Detect which cell encompasses the target text, then output its (X, Y) center coordinate. 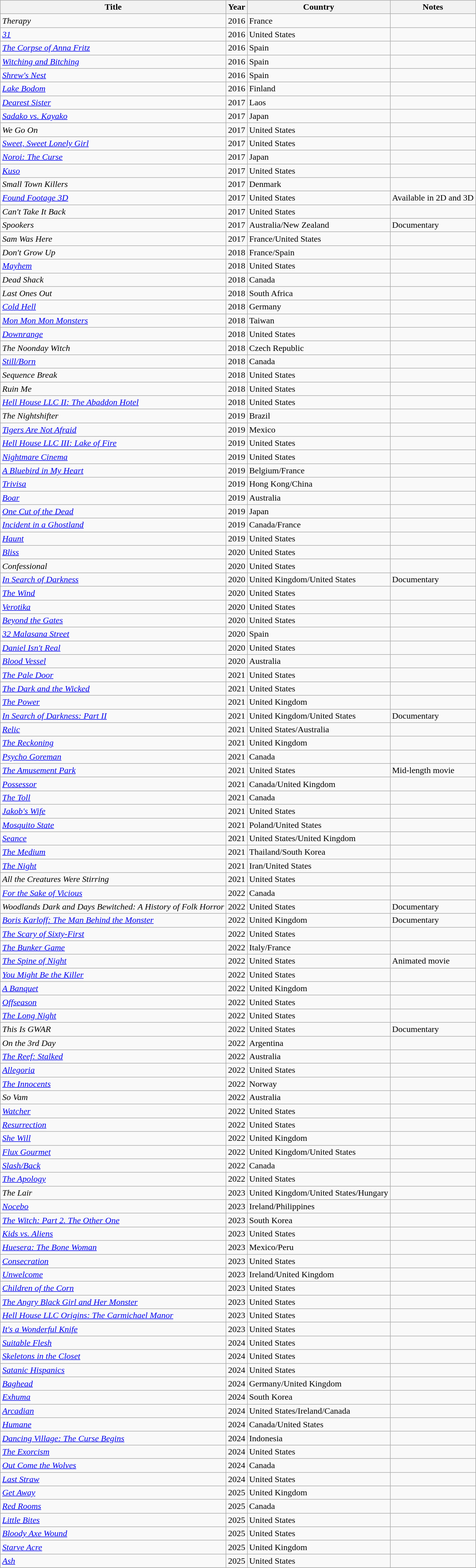
The Witch: Part 2. The Other One (113, 1220)
Thailand/South Korea (319, 852)
Kids vs. Aliens (113, 1234)
Canada/United States (319, 1424)
South Africa (319, 293)
Witching and Bitching (113, 62)
The Corpse of Anna Fritz (113, 48)
Skeletons in the Closet (113, 1356)
32 Malasana Street (113, 634)
Argentina (319, 1043)
United States/Ireland/Canada (319, 1411)
Confessional (113, 566)
In Search of Darkness (113, 579)
Notes (433, 7)
Canada/France (319, 525)
The Dark and the Wicked (113, 689)
Hell House LLC III: Lake of Fire (113, 443)
Cold Hell (113, 307)
The Angry Black Girl and Her Monster (113, 1302)
Still/Born (113, 361)
The Bunker Game (113, 947)
Verotika (113, 607)
Kuso (113, 171)
Norway (319, 1084)
For the Sake of Vicious (113, 893)
Mayhem (113, 266)
Trivisa (113, 484)
Brazil (319, 416)
Lake Bodom (113, 89)
Found Footage 3D (113, 198)
Woodlands Dark and Days Bewitched: A History of Folk Horror (113, 907)
United Kingdom/United States/Hungary (319, 1193)
The Reef: Stalked (113, 1057)
France/Spain (319, 252)
A Banquet (113, 988)
Dead Shack (113, 280)
Dancing Village: The Curse Begins (113, 1438)
Finland (319, 89)
The Toll (113, 797)
Germany (319, 307)
The Power (113, 702)
Downrange (113, 334)
Country (319, 7)
She Will (113, 1138)
Last Ones Out (113, 293)
Germany/United Kingdom (319, 1384)
Sadako vs. Kayako (113, 116)
The Noonday Witch (113, 348)
Tigers Are Not Afraid (113, 430)
Beyond the Gates (113, 621)
Ireland/United Kingdom (319, 1275)
Hong Kong/China (319, 484)
Bliss (113, 552)
Shrew's Nest (113, 75)
Ireland/Philippines (319, 1206)
The Medium (113, 852)
Possessor (113, 784)
Psycho Goreman (113, 757)
Hell House LLC Origins: The Carmichael Manor (113, 1316)
Red Rooms (113, 1506)
Ash (113, 1561)
Mon Mon Mon Monsters (113, 320)
Get Away (113, 1493)
The Night (113, 866)
Belgium/France (319, 471)
Humane (113, 1424)
This Is GWAR (113, 1029)
So Vam (113, 1097)
Czech Republic (319, 348)
Nightmare Cinema (113, 457)
Dearest Sister (113, 102)
Relic (113, 729)
Can't Take It Back (113, 212)
The Wind (113, 593)
Children of the Corn (113, 1288)
Last Straw (113, 1479)
Exhuma (113, 1397)
A Bluebird in My Heart (113, 471)
Satanic Hispanics (113, 1370)
Mexico (319, 430)
The Pale Door (113, 675)
Iran/United States (319, 866)
Huesera: The Bone Woman (113, 1247)
Little Bites (113, 1520)
The Spine of Night (113, 961)
Mexico/Peru (319, 1247)
Ruin Me (113, 389)
France/United States (319, 239)
Daniel Isn't Real (113, 648)
Spookers (113, 225)
Canada/United Kingdom (319, 784)
Nocebo (113, 1206)
Indonesia (319, 1438)
Incident in a Ghostland (113, 525)
Baghead (113, 1384)
The Apology (113, 1179)
Don't Grow Up (113, 252)
Noroi: The Curse (113, 157)
Laos (319, 102)
Sam Was Here (113, 239)
In Search of Darkness: Part II (113, 716)
Arcadian (113, 1411)
Available in 2D and 3D (433, 198)
Poland/United States (319, 825)
Sweet, Sweet Lonely Girl (113, 143)
Sequence Break (113, 375)
Mid-length movie (433, 770)
Mosquito State (113, 825)
The Scary of Sixty-First (113, 934)
The Lair (113, 1193)
Australia/New Zealand (319, 225)
Therapy (113, 21)
The Innocents (113, 1084)
Italy/France (319, 947)
Slash/Back (113, 1166)
Boar (113, 498)
United States/United Kingdom (319, 839)
The Reckoning (113, 743)
United States/Australia (319, 729)
Bloody Axe Wound (113, 1534)
Resurrection (113, 1125)
Unwelcome (113, 1275)
One Cut of the Dead (113, 511)
The Nightshifter (113, 416)
France (319, 21)
Boris Karloff: The Man Behind the Monster (113, 920)
Denmark (319, 184)
On the 3rd Day (113, 1043)
All the Creatures Were Stirring (113, 879)
Starve Acre (113, 1547)
Out Come the Wolves (113, 1465)
Flux Gourmet (113, 1152)
Consecration (113, 1261)
Haunt (113, 539)
We Go On (113, 130)
Animated movie (433, 961)
Seance (113, 839)
It's a Wonderful Knife (113, 1329)
Blood Vessel (113, 661)
The Exorcism (113, 1452)
Jakob's Wife (113, 811)
Taiwan (319, 320)
Offseason (113, 1002)
Year (236, 7)
Watcher (113, 1111)
31 (113, 34)
Suitable Flesh (113, 1343)
Title (113, 7)
Hell House LLC II: The Abaddon Hotel (113, 402)
The Amusement Park (113, 770)
Allegoria (113, 1070)
The Long Night (113, 1015)
You Might Be the Killer (113, 975)
Small Town Killers (113, 184)
